Pinpoint the cell where the given text exists, returning its [x, y] midpoint coordinate. 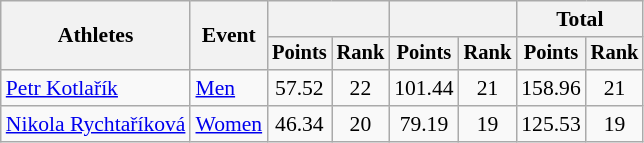
57.52 [299, 88]
158.96 [550, 88]
Event [228, 36]
Athletes [96, 36]
79.19 [424, 124]
46.34 [299, 124]
101.44 [424, 88]
Petr Kotlařík [96, 88]
20 [361, 124]
125.53 [550, 124]
22 [361, 88]
Men [228, 88]
Total [580, 19]
Nikola Rychtaříková [96, 124]
Women [228, 124]
